For the text-containing cell, return its midpoint in (X, Y) coordinate format. 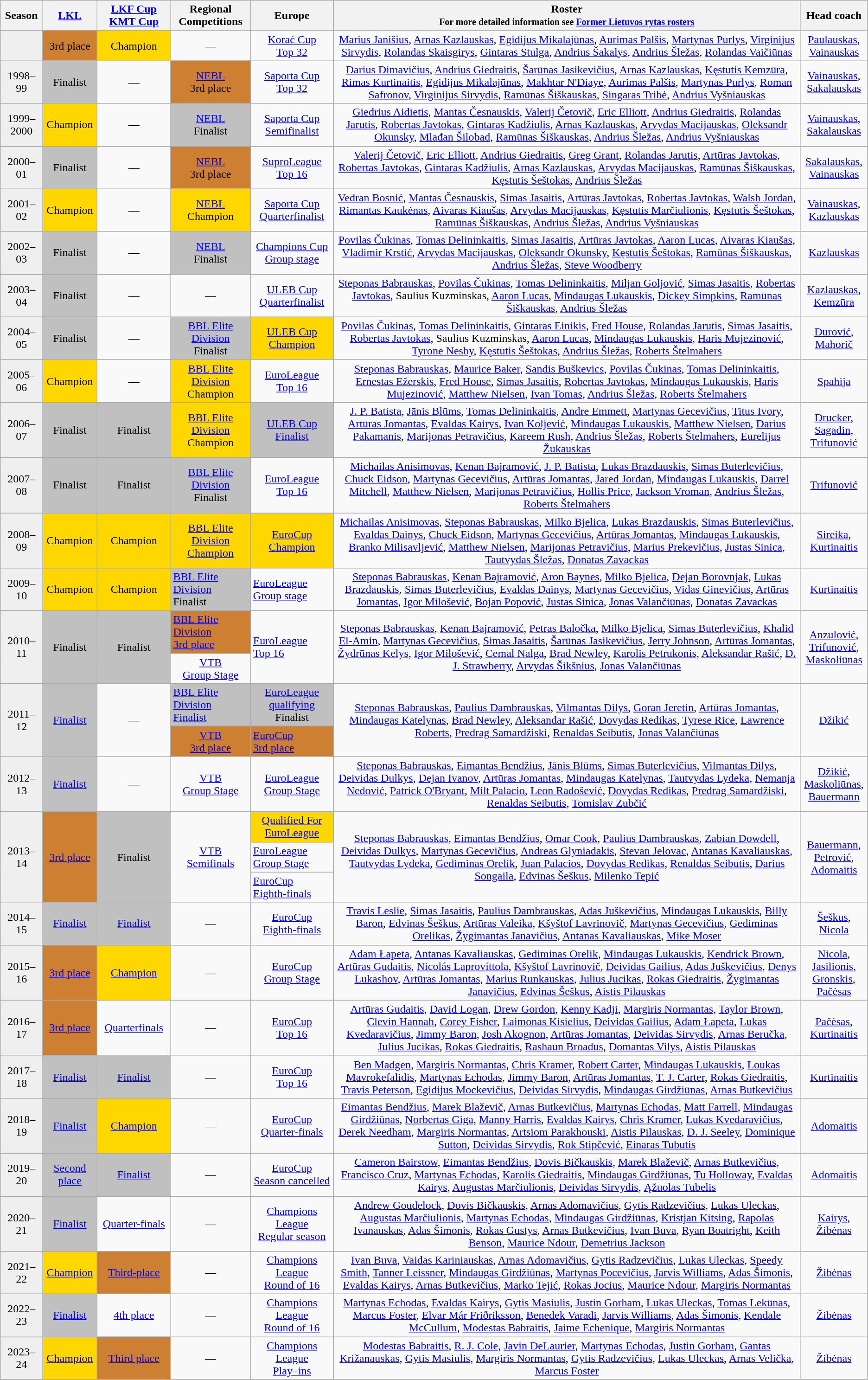
RosterFor more detailed information see Former Lietuvos rytas rosters (567, 16)
Bauermann,Petrović,Adomaitis (834, 857)
Vainauskas,Kazlauskas (834, 210)
2012–13 (21, 784)
2008–09 (21, 541)
Saporta CupTop 32 (292, 82)
2009–10 (21, 590)
BBL Elite Division3rd place (211, 632)
Champions LeagueRegular season (292, 1224)
Qualified For EuroLeague (292, 827)
2007–08 (21, 485)
Second place (70, 1175)
Head coach (834, 16)
Anzulović,Trifunović,Maskoliūnas (834, 648)
2006–07 (21, 430)
Regional Competitions (211, 16)
Sireika,Kurtinaitis (834, 541)
2020–21 (21, 1224)
Džikić,Maskoliūnas,Bauermann (834, 784)
Spahija (834, 381)
2017–18 (21, 1077)
ULEB CupQuarterfinalist (292, 295)
2015–16 (21, 972)
LKF Cup KMT Cup (134, 16)
Champions CupGroup stage (292, 253)
1999–2000 (21, 125)
2016–17 (21, 1028)
2001–02 (21, 210)
2018–19 (21, 1125)
Đurović,Mahorič (834, 338)
Europe (292, 16)
2013–14 (21, 857)
ULEB CupChampion (292, 338)
EuroLeague qualifyingFinalist (292, 705)
2010–11 (21, 648)
ULEB CupFinalist (292, 430)
Champions LeaguePlay–ins (292, 1358)
LKL (70, 16)
Kazlauskas (834, 253)
SuproLeagueTop 16 (292, 167)
EuroCupSeason cancelled (292, 1175)
Saporta CupSemifinalist (292, 125)
Korać CupTop 32 (292, 45)
NEBLChampion (211, 210)
Sakalauskas,Vainauskas (834, 167)
Third-place (134, 1273)
Quarterfinals (134, 1028)
2005–06 (21, 381)
2004–05 (21, 338)
2019–20 (21, 1175)
2002–03 (21, 253)
Pačėsas,Kurtinaitis (834, 1028)
Nicola,Jasilionis,Gronskis,Pačėsas (834, 972)
EuroLeagueGroup stage (292, 590)
2021–22 (21, 1273)
2023–24 (21, 1358)
Kairys, Žibėnas (834, 1224)
Drucker,Sagadin,Trifunović (834, 430)
EuroCup3rd place (292, 741)
1998–99 (21, 82)
2022–23 (21, 1316)
Džikić (834, 720)
4th place (134, 1316)
EuroCupChampion (292, 541)
Kazlauskas,Kemzūra (834, 295)
Paulauskas,Vainauskas (834, 45)
Šeškus,Nicola (834, 924)
2003–04 (21, 295)
VTBSemifinals (211, 857)
2000–01 (21, 167)
Trifunović (834, 485)
EuroCupQuarter-finals (292, 1125)
Season (21, 16)
EuroCupGroup Stage (292, 972)
2014–15 (21, 924)
Quarter-finals (134, 1224)
2011–12 (21, 720)
Third place (134, 1358)
Saporta CupQuarterfinalist (292, 210)
VTB3rd place (211, 741)
